Identify which cell holds the provided text, then report its (X, Y) central coordinate. 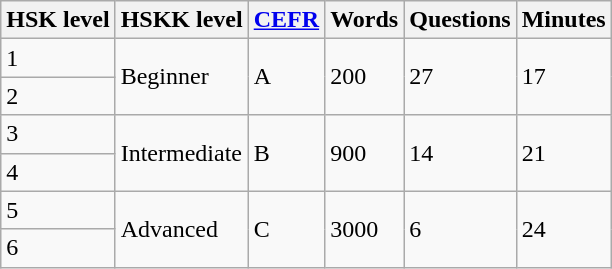
900 (364, 153)
200 (364, 77)
3000 (364, 229)
Questions (460, 20)
Intermediate (182, 153)
1 (58, 58)
A (286, 77)
24 (564, 229)
B (286, 153)
HSK level (58, 20)
Words (364, 20)
CEFR (286, 20)
C (286, 229)
5 (58, 210)
2 (58, 96)
17 (564, 77)
HSKK level (182, 20)
14 (460, 153)
Beginner (182, 77)
3 (58, 134)
Minutes (564, 20)
21 (564, 153)
4 (58, 172)
Advanced (182, 229)
27 (460, 77)
